Detect which cell encompasses the target text, then output its [X, Y] center coordinate. 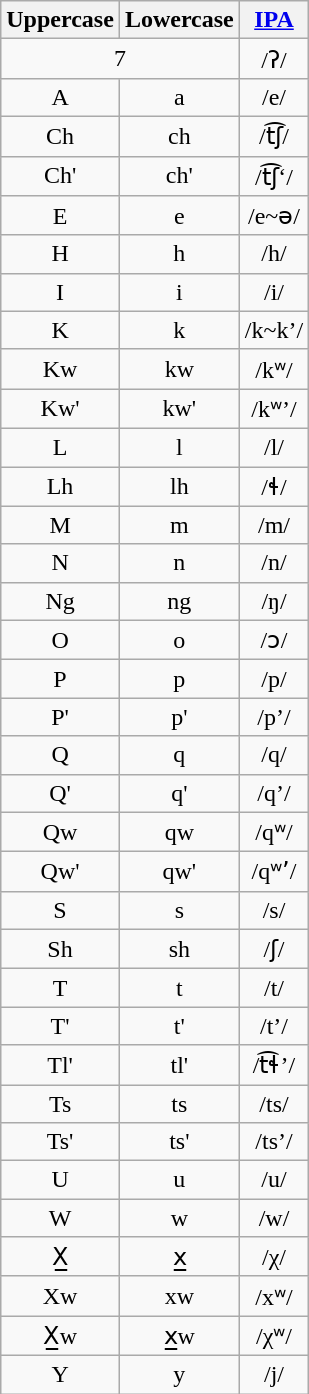
/xʷ/ [274, 1296]
/ŋ/ [274, 601]
/m/ [274, 525]
ts [179, 1103]
s [179, 910]
/e~ə/ [274, 216]
kw' [179, 409]
/qʷ/ [274, 832]
7 [120, 59]
I [60, 292]
/ʔ/ [274, 59]
W [60, 1218]
y [179, 1374]
ng [179, 601]
e [179, 216]
lh [179, 486]
/t’/ [274, 1026]
/χʷ/ [274, 1336]
/kʷ/ [274, 369]
ts' [179, 1142]
S [60, 910]
/w/ [274, 1218]
A [60, 97]
kw [179, 369]
w [179, 1218]
qw [179, 832]
/χ/ [274, 1257]
Y [60, 1374]
E [60, 216]
/t/ [274, 988]
/t͡ʃ‘/ [274, 176]
/l/ [274, 447]
q [179, 755]
L [60, 447]
Ts [60, 1103]
Kw [60, 369]
/h/ [274, 254]
Qw' [60, 872]
t [179, 988]
n [179, 563]
/ts’/ [274, 1142]
l [179, 447]
/ɔ/ [274, 640]
/kʷ’/ [274, 409]
o [179, 640]
Qw [60, 832]
tl' [179, 1065]
/j/ [274, 1374]
sh [179, 949]
Uppercase [60, 20]
P [60, 679]
/ts/ [274, 1103]
k [179, 330]
t' [179, 1026]
Tl' [60, 1065]
/ɬ/ [274, 486]
N [60, 563]
ch' [179, 176]
U [60, 1180]
xw [179, 1296]
x̲ [179, 1257]
/q/ [274, 755]
/k~k’/ [274, 330]
Kw' [60, 409]
u [179, 1180]
Xw [60, 1296]
/e/ [274, 97]
IPA [274, 20]
/q’/ [274, 793]
h [179, 254]
P' [60, 717]
H [60, 254]
M [60, 525]
Lowercase [179, 20]
X̲w [60, 1336]
T [60, 988]
a [179, 97]
Ch [60, 136]
qw' [179, 872]
i [179, 292]
Q [60, 755]
/t͡ɬ’/ [274, 1065]
Ts' [60, 1142]
ch [179, 136]
/ʃ/ [274, 949]
/qʷʼ/ [274, 872]
K [60, 330]
q' [179, 793]
/p/ [274, 679]
O [60, 640]
p [179, 679]
p' [179, 717]
/i/ [274, 292]
/n/ [274, 563]
Lh [60, 486]
Sh [60, 949]
Ng [60, 601]
x̲w [179, 1336]
T' [60, 1026]
/t͡ʃ/ [274, 136]
/u/ [274, 1180]
/p’/ [274, 717]
m [179, 525]
Q' [60, 793]
X̲ [60, 1257]
/s/ [274, 910]
Ch' [60, 176]
